Search for the cell housing the specified text and yield its [x, y] center coordinate. 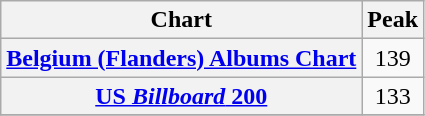
Chart [182, 20]
Belgium (Flanders) Albums Chart [182, 58]
139 [393, 58]
US Billboard 200 [182, 96]
Peak [393, 20]
133 [393, 96]
